For the text-containing cell, return its midpoint in (x, y) coordinate format. 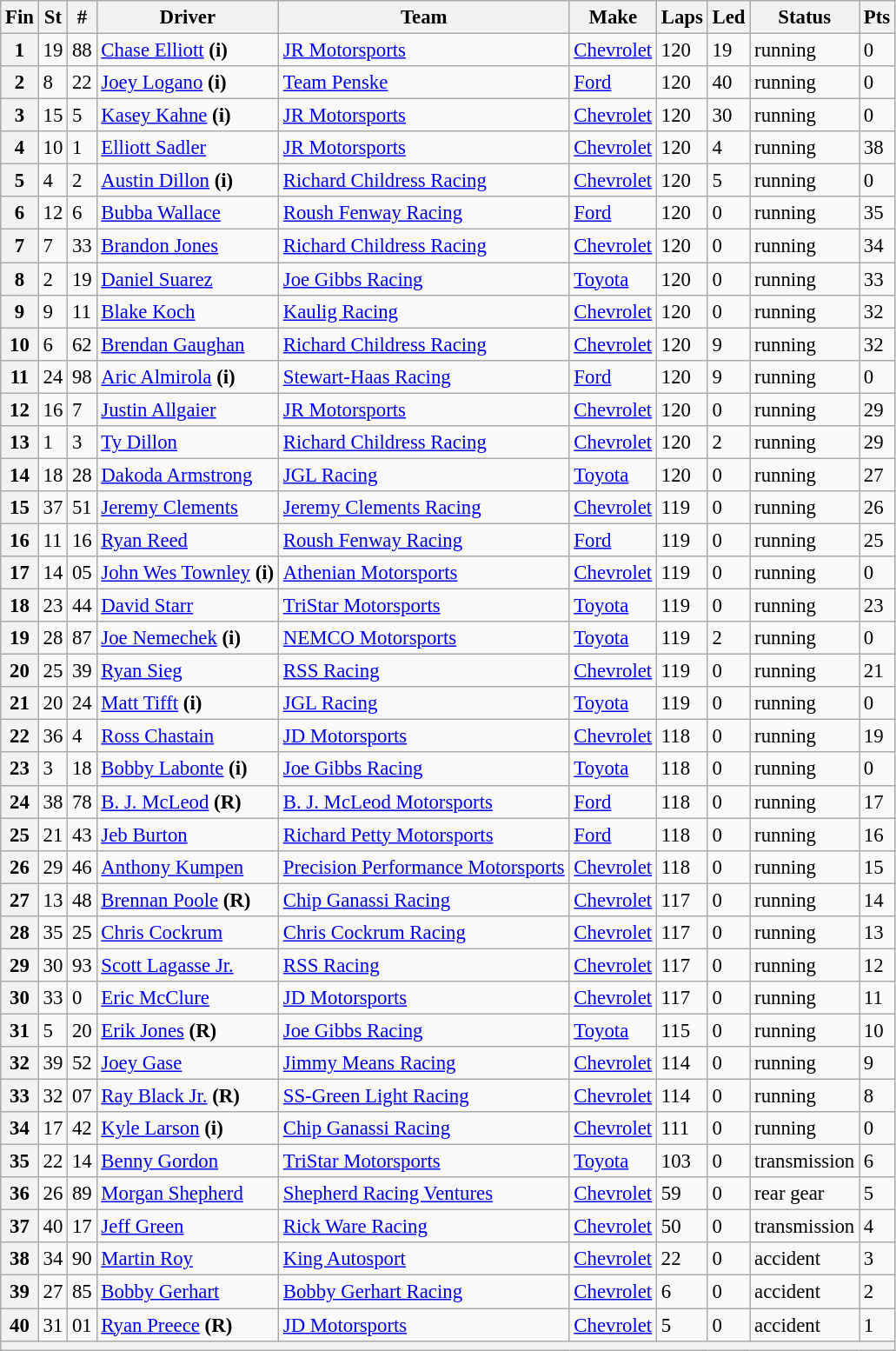
Rick Ware Racing (424, 1227)
44 (82, 606)
rear gear (805, 1194)
Jeff Green (188, 1227)
SS-Green Light Racing (424, 1096)
Brennan Poole (R) (188, 900)
Erik Jones (R) (188, 1030)
42 (82, 1128)
Led (728, 17)
Anthony Kumpen (188, 867)
John Wes Townley (i) (188, 573)
43 (82, 835)
Team Penske (424, 83)
Martin Roy (188, 1260)
Stewart-Haas Racing (424, 376)
NEMCO Motorsports (424, 638)
Make (613, 17)
B. J. McLeod (R) (188, 802)
Benny Gordon (188, 1161)
# (82, 17)
Joey Gase (188, 1063)
48 (82, 900)
Ray Black Jr. (R) (188, 1096)
Laps (681, 17)
115 (681, 1030)
Fin (20, 17)
Daniel Suarez (188, 279)
05 (82, 573)
Kyle Larson (i) (188, 1128)
50 (681, 1227)
Ryan Preece (R) (188, 1325)
Jeb Burton (188, 835)
111 (681, 1128)
103 (681, 1161)
Pts (878, 17)
Status (805, 17)
Justin Allgaier (188, 409)
Bobby Labonte (i) (188, 769)
Kaulig Racing (424, 311)
78 (82, 802)
King Autosport (424, 1260)
93 (82, 965)
Precision Performance Motorsports (424, 867)
Athenian Motorsports (424, 573)
87 (82, 638)
Ryan Reed (188, 540)
Jimmy Means Racing (424, 1063)
90 (82, 1260)
07 (82, 1096)
Joe Nemechek (i) (188, 638)
B. J. McLeod Motorsports (424, 802)
Richard Petty Motorsports (424, 835)
Kasey Kahne (i) (188, 116)
Bobby Gerhart Racing (424, 1292)
Shepherd Racing Ventures (424, 1194)
Elliott Sadler (188, 148)
Matt Tifft (i) (188, 703)
88 (82, 50)
Team (424, 17)
Chris Cockrum (188, 933)
98 (82, 376)
89 (82, 1194)
Ross Chastain (188, 736)
David Starr (188, 606)
Ty Dillon (188, 443)
Dakoda Armstrong (188, 475)
Brandon Jones (188, 246)
Bobby Gerhart (188, 1292)
62 (82, 344)
Joey Logano (i) (188, 83)
Jeremy Clements Racing (424, 508)
46 (82, 867)
Brendan Gaughan (188, 344)
Blake Koch (188, 311)
Morgan Shepherd (188, 1194)
Ryan Sieg (188, 671)
Chris Cockrum Racing (424, 933)
85 (82, 1292)
Aric Almirola (i) (188, 376)
St (52, 17)
Scott Lagasse Jr. (188, 965)
51 (82, 508)
Eric McClure (188, 998)
Austin Dillon (i) (188, 181)
01 (82, 1325)
59 (681, 1194)
Bubba Wallace (188, 213)
Jeremy Clements (188, 508)
Driver (188, 17)
52 (82, 1063)
Chase Elliott (i) (188, 50)
